Capture the cell that displays the provided text and extract its (x, y) central coordinate. 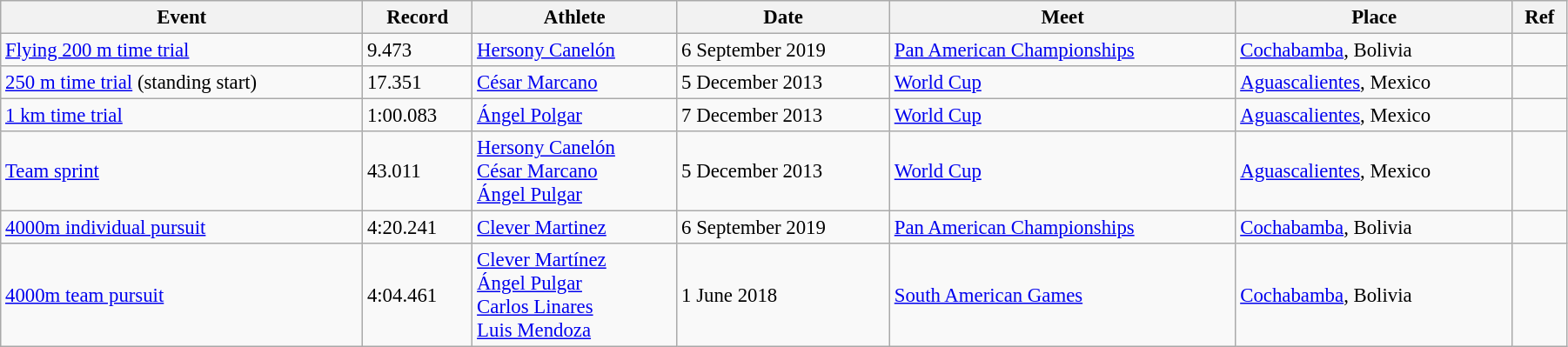
4000m individual pursuit (182, 228)
Event (182, 17)
Place (1374, 17)
1 June 2018 (783, 296)
South American Games (1062, 296)
Date (783, 17)
Hersony CanelónCésar MarcanoÁngel Pulgar (574, 171)
Clever Martinez (574, 228)
Meet (1062, 17)
1:00.083 (418, 116)
Hersony Canelón (574, 50)
4:04.461 (418, 296)
9.473 (418, 50)
43.011 (418, 171)
Athlete (574, 17)
Record (418, 17)
4000m team pursuit (182, 296)
17.351 (418, 83)
Flying 200 m time trial (182, 50)
250 m time trial (standing start) (182, 83)
4:20.241 (418, 228)
1 km time trial (182, 116)
Ángel Polgar (574, 116)
Team sprint (182, 171)
Ref (1539, 17)
César Marcano (574, 83)
7 December 2013 (783, 116)
Clever MartínezÁngel PulgarCarlos LinaresLuis Mendoza (574, 296)
